Return the [x, y] coordinate for the center point of the cell that contains the specified text.  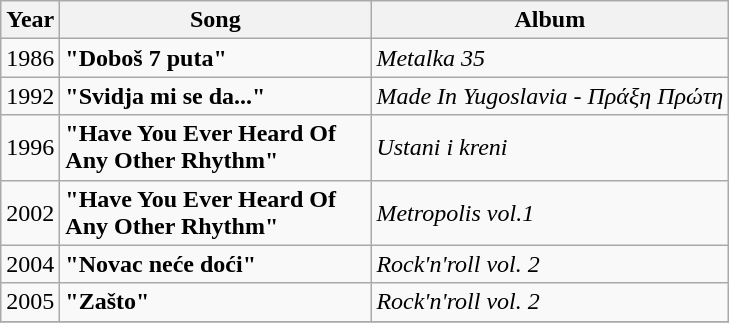
Made In Yugoslavia - Πράξη Πρώτη [550, 96]
Song [216, 20]
Metalka 35 [550, 58]
"Doboš 7 puta" [216, 58]
Year [30, 20]
"Svidja mi se da..." [216, 96]
Metropolis vol.1 [550, 212]
1996 [30, 148]
2005 [30, 302]
Ustani i kreni [550, 148]
2002 [30, 212]
1986 [30, 58]
"Novac neće doći" [216, 264]
1992 [30, 96]
Album [550, 20]
2004 [30, 264]
"Zašto" [216, 302]
